From the cell containing the given text, extract its center point as (x, y) coordinate. 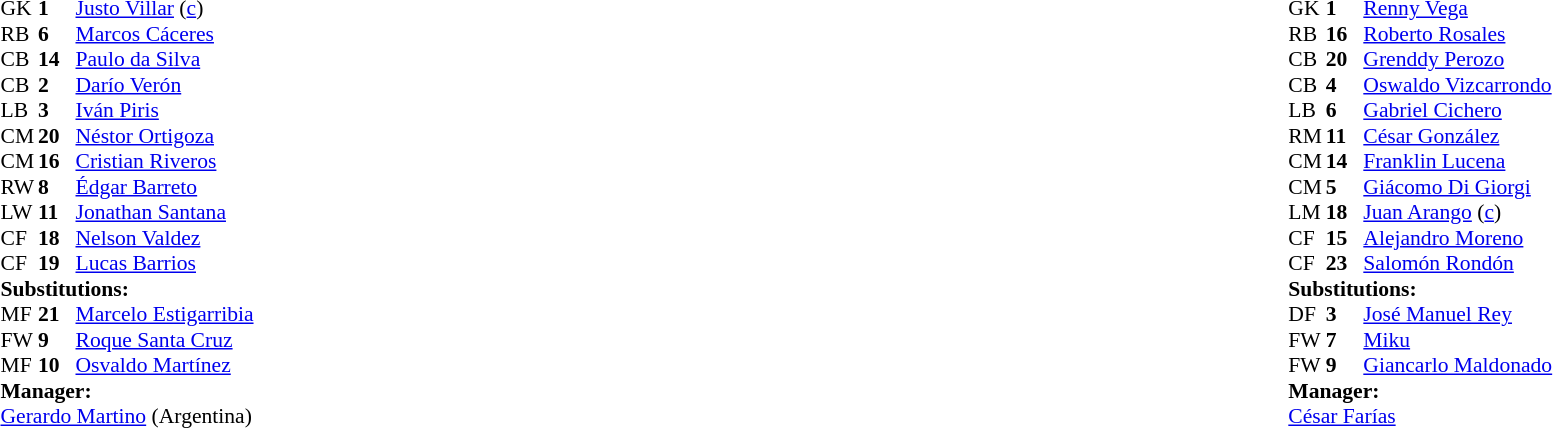
Néstor Ortigoza (165, 136)
7 (1345, 340)
RW (19, 187)
Iván Piris (165, 111)
Oswaldo Vizcarrondo (1458, 85)
5 (1345, 187)
Juan Arango (c) (1458, 213)
Giancarlo Maldonado (1458, 365)
Marcelo Estigarribia (165, 315)
Édgar Barreto (165, 187)
Grenddy Perozo (1458, 59)
Marcos Cáceres (165, 34)
8 (57, 187)
RM (1307, 136)
Osvaldo Martínez (165, 365)
LM (1307, 213)
José Manuel Rey (1458, 315)
DF (1307, 315)
10 (57, 365)
César González (1458, 136)
Paulo da Silva (165, 59)
Miku (1458, 340)
Franklin Lucena (1458, 161)
Giácomo Di Giorgi (1458, 187)
21 (57, 315)
Alejandro Moreno (1458, 238)
Nelson Valdez (165, 238)
15 (1345, 238)
Salomón Rondón (1458, 263)
4 (1345, 85)
Roque Santa Cruz (165, 340)
23 (1345, 263)
Cristian Riveros (165, 161)
19 (57, 263)
Darío Verón (165, 85)
Jonathan Santana (165, 213)
Roberto Rosales (1458, 34)
Lucas Barrios (165, 263)
2 (57, 85)
Gabriel Cichero (1458, 111)
LW (19, 213)
